For the text-containing cell, return its midpoint in (X, Y) coordinate format. 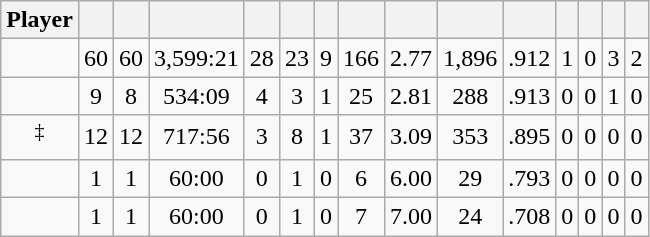
353 (470, 138)
3.09 (412, 138)
288 (470, 96)
6.00 (412, 178)
7 (362, 217)
.912 (530, 58)
4 (262, 96)
2 (636, 58)
.793 (530, 178)
24 (470, 217)
‡ (40, 138)
.913 (530, 96)
2.81 (412, 96)
28 (262, 58)
6 (362, 178)
23 (296, 58)
1,896 (470, 58)
166 (362, 58)
534:09 (197, 96)
Player (40, 20)
37 (362, 138)
2.77 (412, 58)
.895 (530, 138)
.708 (530, 217)
3,599:21 (197, 58)
7.00 (412, 217)
25 (362, 96)
29 (470, 178)
717:56 (197, 138)
